Find where the given text appears and provide that cell's center as [x, y] coordinate. 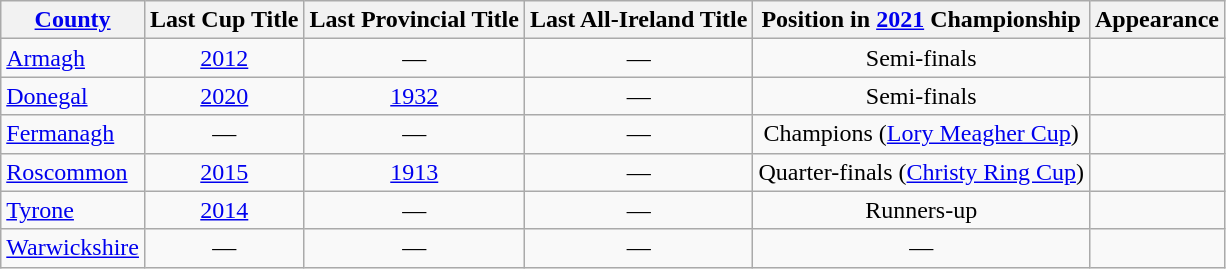
County [73, 20]
Roscommon [73, 172]
2014 [224, 210]
1932 [414, 96]
Donegal [73, 96]
2020 [224, 96]
Warwickshire [73, 248]
1913 [414, 172]
Runners-up [922, 210]
Appearance [1156, 20]
Last Provincial Title [414, 20]
2012 [224, 58]
Last Cup Title [224, 20]
Tyrone [73, 210]
Fermanagh [73, 134]
Armagh [73, 58]
Quarter-finals (Christy Ring Cup) [922, 172]
Position in 2021 Championship [922, 20]
Champions (Lory Meagher Cup) [922, 134]
2015 [224, 172]
Last All-Ireland Title [638, 20]
